Extract the [X, Y] coordinate from the center of the cell holding the provided text.  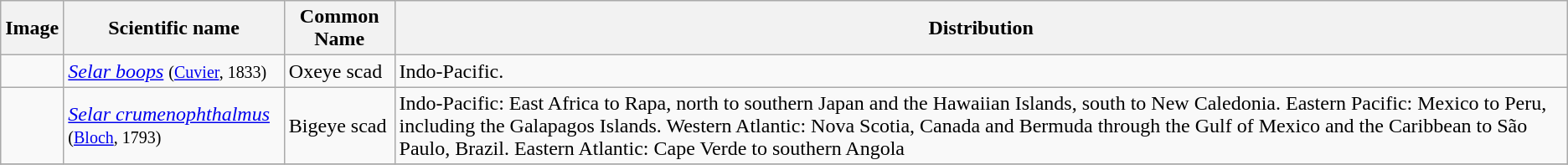
Scientific name [174, 28]
Bigeye scad [339, 126]
Selar boops (Cuvier, 1833) [174, 71]
Oxeye scad [339, 71]
Indo-Pacific. [981, 71]
Common Name [339, 28]
Distribution [981, 28]
Image [32, 28]
Selar crumenophthalmus (Bloch, 1793) [174, 126]
